Output the [X, Y] coordinate of the center of the cell containing the given text.  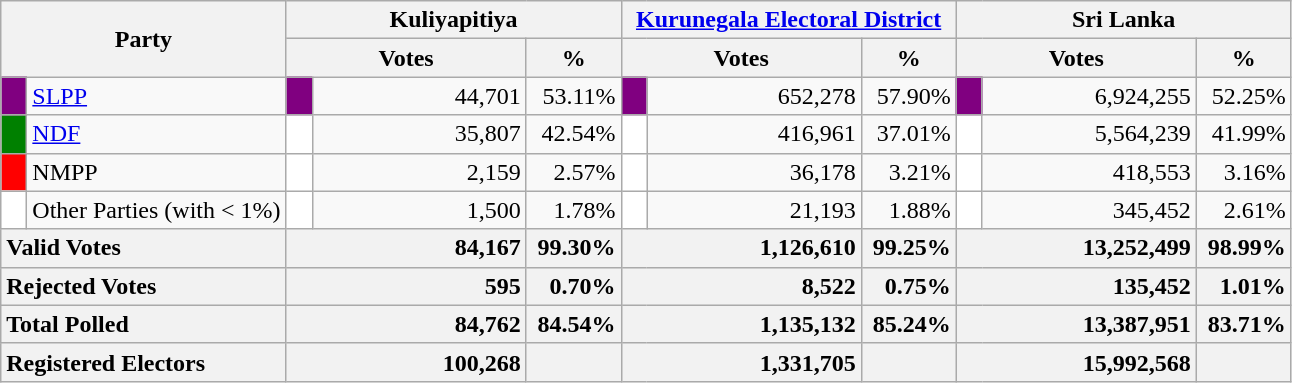
Other Parties (with < 1%) [156, 210]
135,452 [1076, 286]
1,500 [419, 210]
37.01% [908, 134]
0.70% [574, 286]
57.90% [908, 96]
1,331,705 [741, 362]
NDF [156, 134]
35,807 [419, 134]
1,135,132 [741, 324]
595 [406, 286]
53.11% [574, 96]
418,553 [1089, 172]
Kurunegala Electoral District [788, 20]
36,178 [754, 172]
3.21% [908, 172]
99.25% [908, 248]
Total Polled [144, 324]
NMPP [156, 172]
1,126,610 [741, 248]
1.01% [1244, 286]
Rejected Votes [144, 286]
Party [144, 39]
3.16% [1244, 172]
Valid Votes [144, 248]
21,193 [754, 210]
2.57% [574, 172]
Kuliyapitiya [454, 20]
44,701 [419, 96]
6,924,255 [1089, 96]
5,564,239 [1089, 134]
100,268 [406, 362]
416,961 [754, 134]
Sri Lanka [1124, 20]
2.61% [1244, 210]
SLPP [156, 96]
13,387,951 [1076, 324]
0.75% [908, 286]
84.54% [574, 324]
83.71% [1244, 324]
84,762 [406, 324]
98.99% [1244, 248]
1.78% [574, 210]
652,278 [754, 96]
2,159 [419, 172]
15,992,568 [1076, 362]
41.99% [1244, 134]
84,167 [406, 248]
8,522 [741, 286]
85.24% [908, 324]
Registered Electors [144, 362]
99.30% [574, 248]
13,252,499 [1076, 248]
52.25% [1244, 96]
1.88% [908, 210]
42.54% [574, 134]
345,452 [1089, 210]
